Scan for the cell matching the given text and deliver its [x, y] coordinate at center. 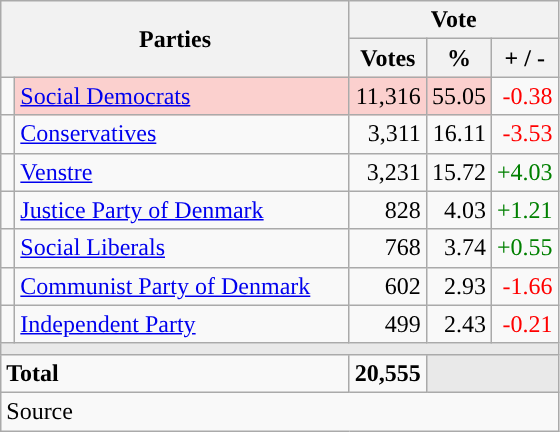
Votes [388, 58]
+ / - [524, 58]
+0.55 [524, 248]
Conservatives [182, 134]
828 [388, 210]
-0.21 [524, 324]
-0.38 [524, 96]
2.43 [458, 324]
3,311 [388, 134]
Communist Party of Denmark [182, 286]
-3.53 [524, 134]
% [458, 58]
Independent Party [182, 324]
2.93 [458, 286]
602 [388, 286]
Total [176, 373]
4.03 [458, 210]
+1.21 [524, 210]
Parties [176, 39]
15.72 [458, 172]
55.05 [458, 96]
Social Liberals [182, 248]
Vote [454, 20]
Justice Party of Denmark [182, 210]
Venstre [182, 172]
11,316 [388, 96]
+4.03 [524, 172]
Social Democrats [182, 96]
768 [388, 248]
499 [388, 324]
20,555 [388, 373]
-1.66 [524, 286]
3.74 [458, 248]
Source [280, 411]
16.11 [458, 134]
3,231 [388, 172]
